Identify which cell holds the provided text, then report its [x, y] central coordinate. 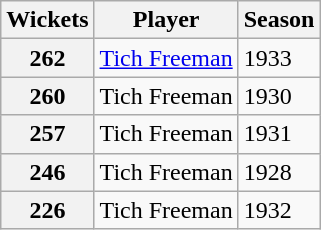
257 [48, 134]
1932 [279, 210]
Season [279, 20]
Wickets [48, 20]
262 [48, 58]
246 [48, 172]
1931 [279, 134]
260 [48, 96]
1930 [279, 96]
1928 [279, 172]
226 [48, 210]
Player [166, 20]
1933 [279, 58]
